Search for the cell housing the specified text and yield its (X, Y) center coordinate. 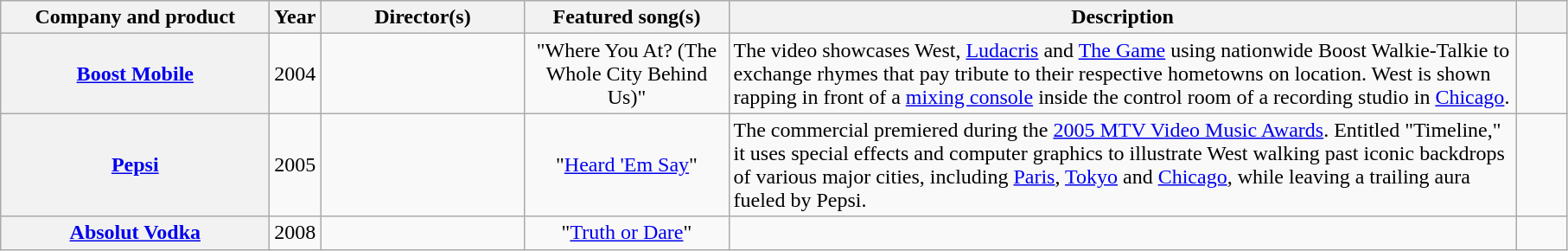
"Heard 'Em Say" (627, 164)
Pepsi (135, 164)
Boost Mobile (135, 74)
Director(s) (423, 17)
"Truth or Dare" (627, 233)
Absolut Vodka (135, 233)
Featured song(s) (627, 17)
"Where You At? (The Whole City Behind Us)" (627, 74)
2008 (296, 233)
Description (1122, 17)
2004 (296, 74)
Year (296, 17)
2005 (296, 164)
Company and product (135, 17)
